Identify which cell holds the provided text, then report its [x, y] central coordinate. 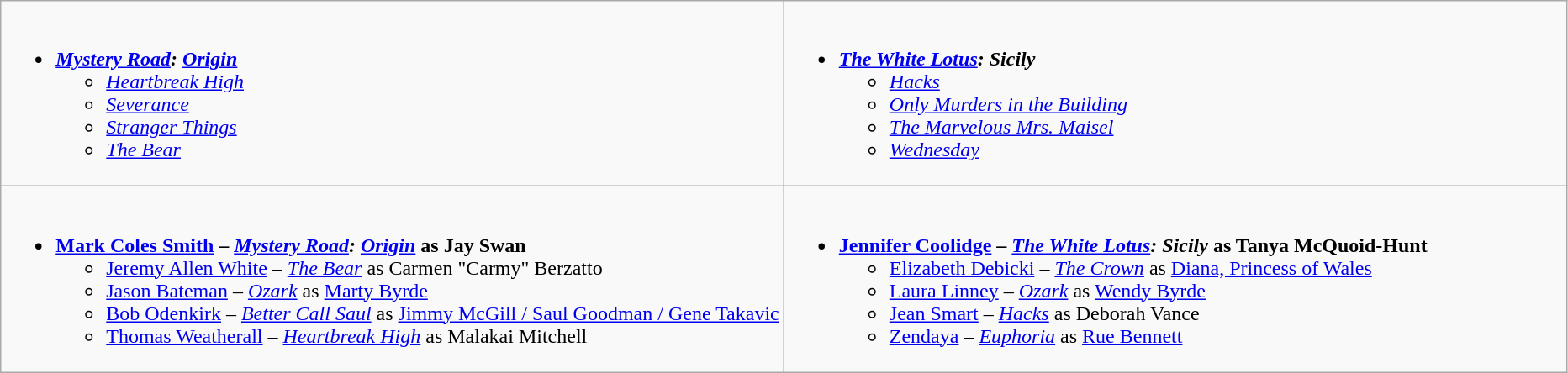
Mystery Road: OriginHeartbreak HighSeveranceStranger ThingsThe Bear [393, 94]
The White Lotus: SicilyHacksOnly Murders in the BuildingThe Marvelous Mrs. MaiselWednesday [1175, 94]
